Locate the cell with the specified text and output its [x, y] center coordinate. 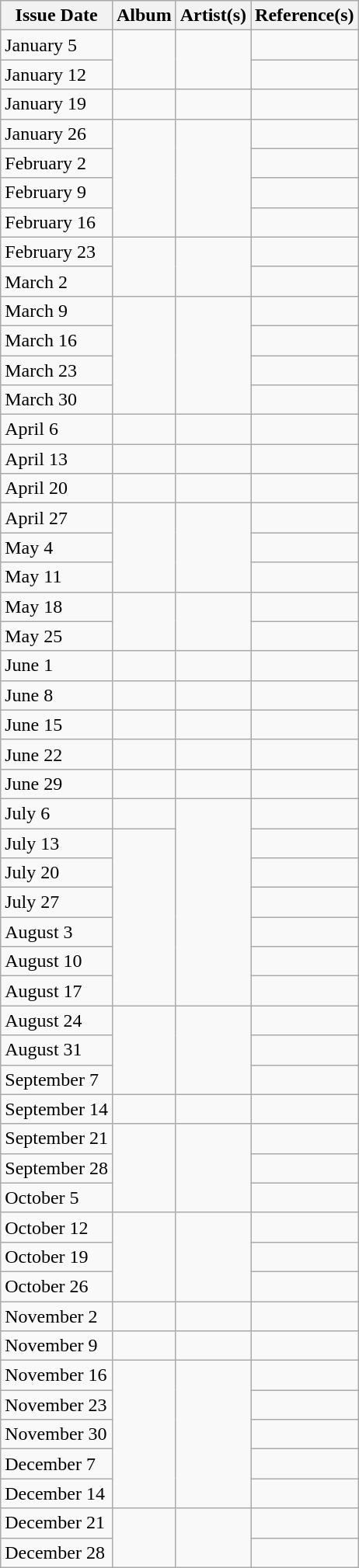
October 19 [57, 1257]
January 26 [57, 134]
Reference(s) [305, 16]
December 7 [57, 1464]
Issue Date [57, 16]
October 5 [57, 1198]
May 18 [57, 607]
December 14 [57, 1493]
June 29 [57, 784]
Album [144, 16]
May 11 [57, 577]
November 2 [57, 1316]
May 25 [57, 636]
March 16 [57, 340]
December 28 [57, 1552]
January 5 [57, 45]
November 30 [57, 1434]
February 23 [57, 252]
January 19 [57, 104]
April 27 [57, 518]
June 15 [57, 725]
October 26 [57, 1286]
November 9 [57, 1346]
July 20 [57, 873]
Artist(s) [213, 16]
March 23 [57, 370]
June 22 [57, 754]
September 7 [57, 1080]
May 4 [57, 548]
February 2 [57, 163]
March 2 [57, 281]
April 6 [57, 429]
April 20 [57, 488]
November 16 [57, 1375]
November 23 [57, 1405]
March 30 [57, 400]
February 9 [57, 193]
September 14 [57, 1109]
August 24 [57, 1020]
August 10 [57, 961]
September 28 [57, 1168]
July 6 [57, 813]
December 21 [57, 1523]
January 12 [57, 75]
April 13 [57, 459]
August 31 [57, 1050]
October 12 [57, 1227]
July 13 [57, 843]
September 21 [57, 1139]
March 9 [57, 311]
June 8 [57, 695]
July 27 [57, 902]
August 3 [57, 932]
June 1 [57, 666]
August 17 [57, 991]
February 16 [57, 222]
